Find where the given text appears and provide that cell's center as [X, Y] coordinate. 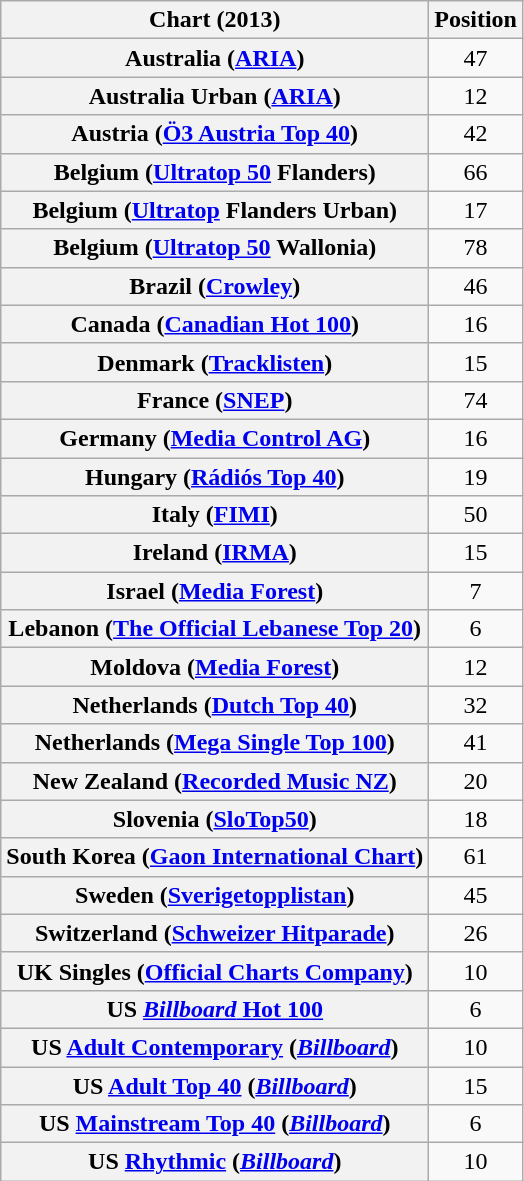
Lebanon (The Official Lebanese Top 20) [215, 629]
US Rhythmic (Billboard) [215, 1162]
Belgium (Ultratop 50 Wallonia) [215, 248]
66 [476, 172]
Austria (Ö3 Austria Top 40) [215, 134]
Belgium (Ultratop 50 Flanders) [215, 172]
Netherlands (Mega Single Top 100) [215, 743]
Chart (2013) [215, 20]
France (SNEP) [215, 400]
32 [476, 705]
Canada (Canadian Hot 100) [215, 324]
South Korea (Gaon International Chart) [215, 857]
Position [476, 20]
78 [476, 248]
18 [476, 819]
Australia Urban (ARIA) [215, 96]
Slovenia (SloTop50) [215, 819]
US Adult Contemporary (Billboard) [215, 1047]
Australia (ARIA) [215, 58]
Italy (FIMI) [215, 515]
UK Singles (Official Charts Company) [215, 971]
US Billboard Hot 100 [215, 1009]
US Adult Top 40 (Billboard) [215, 1085]
Germany (Media Control AG) [215, 438]
Sweden (Sverigetopplistan) [215, 895]
41 [476, 743]
61 [476, 857]
Moldova (Media Forest) [215, 667]
42 [476, 134]
Hungary (Rádiós Top 40) [215, 477]
US Mainstream Top 40 (Billboard) [215, 1124]
26 [476, 933]
7 [476, 591]
New Zealand (Recorded Music NZ) [215, 781]
Israel (Media Forest) [215, 591]
Ireland (IRMA) [215, 553]
Brazil (Crowley) [215, 286]
Denmark (Tracklisten) [215, 362]
74 [476, 400]
Netherlands (Dutch Top 40) [215, 705]
46 [476, 286]
17 [476, 210]
45 [476, 895]
50 [476, 515]
Belgium (Ultratop Flanders Urban) [215, 210]
47 [476, 58]
20 [476, 781]
Switzerland (Schweizer Hitparade) [215, 933]
19 [476, 477]
